Extract the [X, Y] coordinate from the center of the cell holding the provided text.  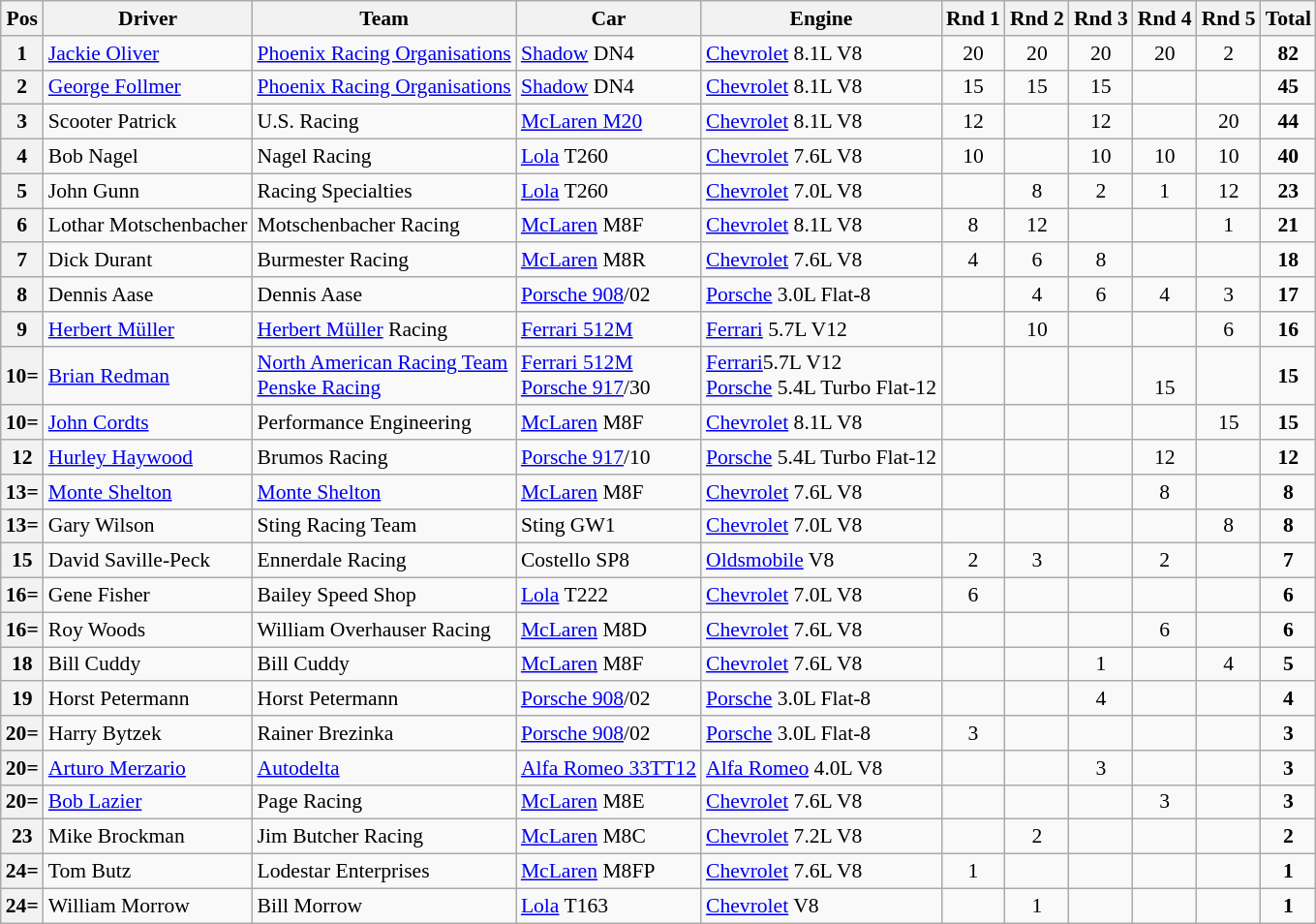
Lothar Motschenbacher [148, 226]
Rnd 5 [1229, 18]
McLaren M20 [608, 122]
Sting GW1 [608, 526]
Engine [821, 18]
Arturo Merzario [148, 768]
Rnd 3 [1101, 18]
Rnd 4 [1165, 18]
16 [1288, 329]
Rnd 2 [1037, 18]
Brian Redman [148, 376]
Jim Butcher Racing [383, 837]
Lola T163 [608, 906]
McLaren M8R [608, 261]
Pos [22, 18]
40 [1288, 157]
Driver [148, 18]
Ferrari5.7L V12Porsche 5.4L Turbo Flat-12 [821, 376]
Lodestar Enterprises [383, 872]
Lola T222 [608, 596]
William Overhauser Racing [383, 630]
Ennerdale Racing [383, 561]
Rnd 1 [973, 18]
Bob Nagel [148, 157]
Herbert Müller Racing [383, 329]
Porsche 917/10 [608, 457]
Car [608, 18]
Porsche 5.4L Turbo Flat-12 [821, 457]
Motschenbacher Racing [383, 226]
Roy Woods [148, 630]
45 [1288, 87]
Team [383, 18]
Gene Fisher [148, 596]
44 [1288, 122]
William Morrow [148, 906]
Sting Racing Team [383, 526]
Page Racing [383, 802]
21 [1288, 226]
Tom Butz [148, 872]
Bob Lazier [148, 802]
McLaren M8C [608, 837]
Total [1288, 18]
9 [22, 329]
Rainer Brezinka [383, 733]
Harry Bytzek [148, 733]
Ferrari 512MPorsche 917/30 [608, 376]
Gary Wilson [148, 526]
Chevrolet 7.2L V8 [821, 837]
Performance Engineering [383, 423]
Chevrolet V8 [821, 906]
North American Racing Team Penske Racing [383, 376]
Ferrari 5.7L V12 [821, 329]
19 [22, 699]
Costello SP8 [608, 561]
McLaren M8FP [608, 872]
Herbert Müller [148, 329]
McLaren M8D [608, 630]
Oldsmobile V8 [821, 561]
John Cordts [148, 423]
Burmester Racing [383, 261]
Ferrari 512M [608, 329]
Nagel Racing [383, 157]
David Saville-Peck [148, 561]
Hurley Haywood [148, 457]
Bill Morrow [383, 906]
McLaren M8E [608, 802]
Brumos Racing [383, 457]
Scooter Patrick [148, 122]
Bailey Speed Shop [383, 596]
George Follmer [148, 87]
Alfa Romeo 33TT12 [608, 768]
U.S. Racing [383, 122]
Dick Durant [148, 261]
82 [1288, 53]
John Gunn [148, 191]
Mike Brockman [148, 837]
Racing Specialties [383, 191]
Autodelta [383, 768]
17 [1288, 294]
Jackie Oliver [148, 53]
Alfa Romeo 4.0L V8 [821, 768]
